Locate the cell with the specified text and output its (x, y) center coordinate. 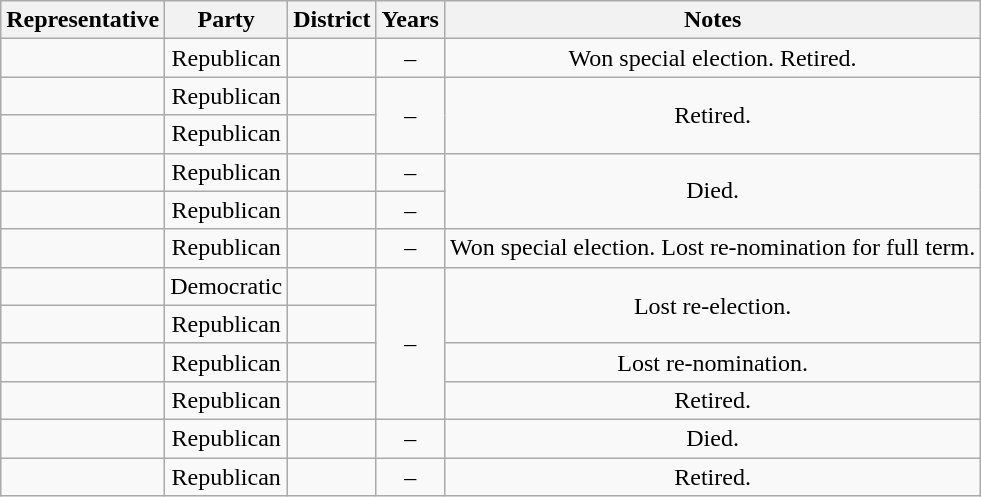
Won special election. Retired. (712, 58)
Lost re-nomination. (712, 362)
District (332, 20)
Democratic (226, 286)
Notes (712, 20)
Years (410, 20)
Lost re-election. (712, 305)
Representative (83, 20)
Won special election. Lost re-nomination for full term. (712, 248)
Party (226, 20)
